Extract the [X, Y] coordinate from the center of the cell holding the provided text.  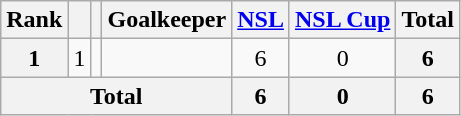
Rank [34, 20]
Goalkeeper [167, 20]
NSL [261, 20]
NSL Cup [342, 20]
